Search for the cell housing the specified text and yield its (x, y) center coordinate. 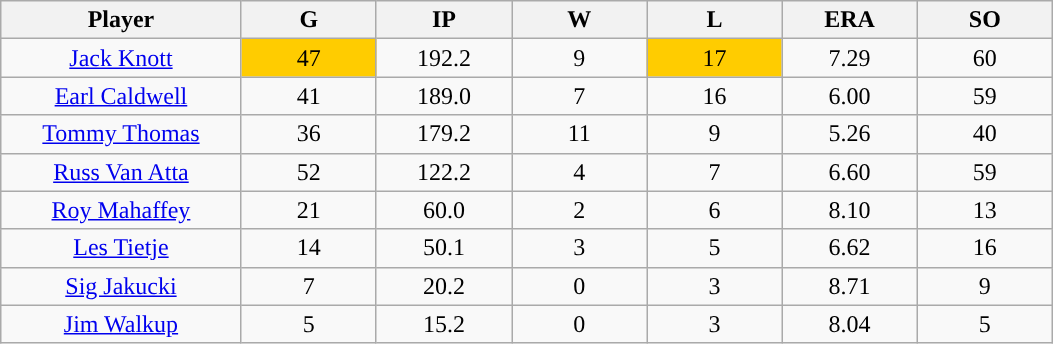
47 (308, 58)
Les Tietje (121, 248)
8.71 (850, 286)
8.04 (850, 324)
13 (984, 210)
6.62 (850, 248)
Tommy Thomas (121, 134)
36 (308, 134)
14 (308, 248)
5.26 (850, 134)
Russ Van Atta (121, 172)
6.00 (850, 96)
6.60 (850, 172)
ERA (850, 20)
50.1 (444, 248)
60 (984, 58)
189.0 (444, 96)
G (308, 20)
7.29 (850, 58)
SO (984, 20)
60.0 (444, 210)
IP (444, 20)
17 (714, 58)
122.2 (444, 172)
Roy Mahaffey (121, 210)
40 (984, 134)
2 (580, 210)
Player (121, 20)
20.2 (444, 286)
41 (308, 96)
21 (308, 210)
W (580, 20)
192.2 (444, 58)
15.2 (444, 324)
11 (580, 134)
8.10 (850, 210)
Earl Caldwell (121, 96)
4 (580, 172)
Sig Jakucki (121, 286)
Jim Walkup (121, 324)
52 (308, 172)
179.2 (444, 134)
L (714, 20)
6 (714, 210)
Jack Knott (121, 58)
